Capture the cell that displays the provided text and extract its (X, Y) central coordinate. 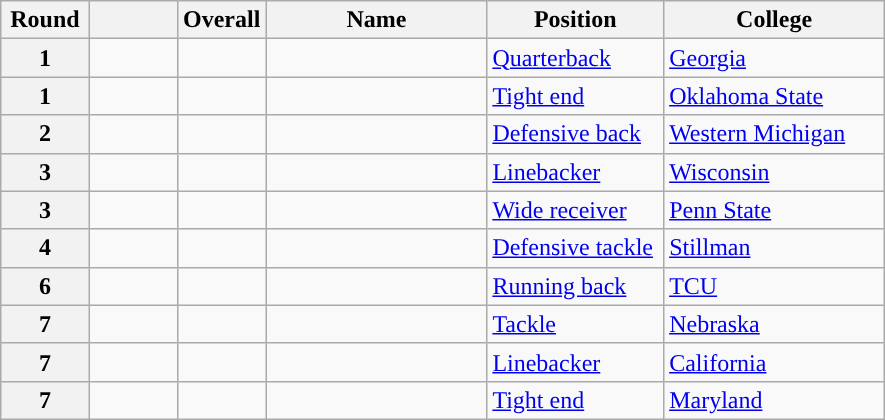
Round (45, 20)
Nebraska (774, 324)
Name (376, 20)
Position (576, 20)
College (774, 20)
Maryland (774, 400)
Defensive back (576, 134)
Quarterback (576, 58)
Oklahoma State (774, 96)
Running back (576, 286)
TCU (774, 286)
Penn State (774, 210)
Stillman (774, 248)
Wisconsin (774, 172)
6 (45, 286)
Defensive tackle (576, 248)
California (774, 362)
Western Michigan (774, 134)
2 (45, 134)
Tackle (576, 324)
Georgia (774, 58)
Wide receiver (576, 210)
Overall (222, 20)
4 (45, 248)
